Detect which cell encompasses the target text, then output its [X, Y] center coordinate. 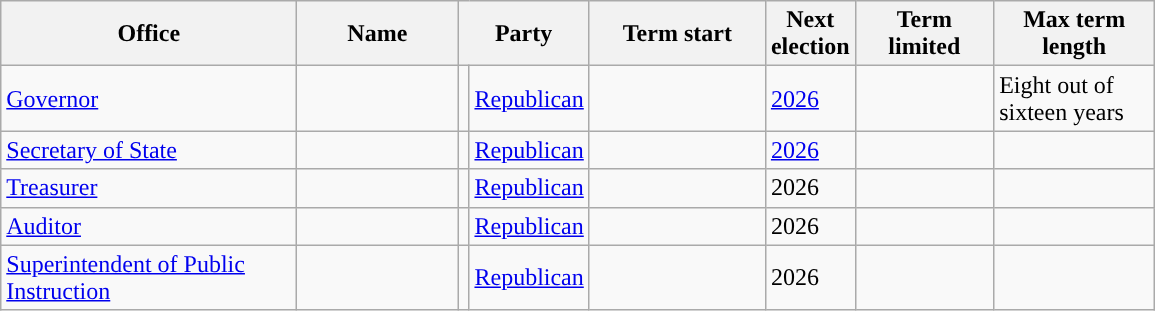
Secretary of State [149, 150]
Term start [677, 34]
Office [149, 34]
Governor [149, 98]
Eight out of sixteen years [1074, 98]
Term limited [924, 34]
Max term length [1074, 34]
Next election [810, 34]
Treasurer [149, 188]
Superintendent of Public Instruction [149, 278]
Party [524, 34]
Name [378, 34]
Auditor [149, 226]
